Search for the cell housing the specified text and yield its (X, Y) center coordinate. 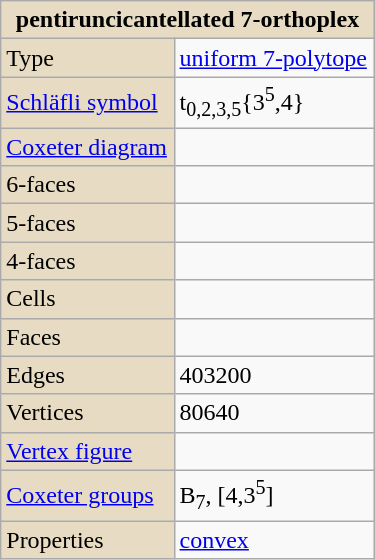
B7, [4,35] (274, 496)
Cells (88, 299)
t0,2,3,5{35,4} (274, 102)
Properties (88, 540)
Vertex figure (88, 451)
uniform 7-polytope (274, 58)
pentiruncicantellated 7-orthoplex (188, 20)
6-faces (88, 185)
80640 (274, 413)
Schläfli symbol (88, 102)
Type (88, 58)
Coxeter diagram (88, 147)
Coxeter groups (88, 496)
403200 (274, 375)
5-faces (88, 223)
Vertices (88, 413)
Edges (88, 375)
Faces (88, 337)
convex (274, 540)
4-faces (88, 261)
